For the text-containing cell, return its midpoint in (x, y) coordinate format. 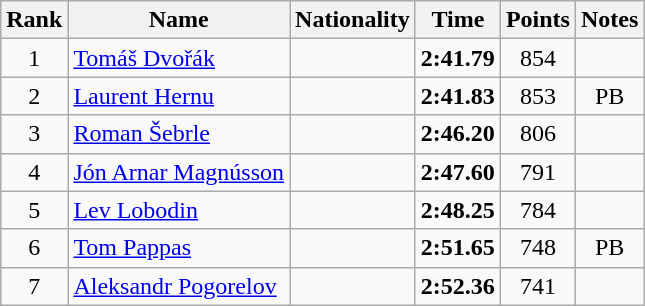
854 (538, 58)
Roman Šebrle (179, 134)
Jón Arnar Magnússon (179, 172)
2:51.65 (458, 248)
791 (538, 172)
Time (458, 20)
Name (179, 20)
2 (34, 96)
Notes (609, 20)
Laurent Hernu (179, 96)
741 (538, 286)
Nationality (353, 20)
2:48.25 (458, 210)
Lev Lobodin (179, 210)
Points (538, 20)
Tomáš Dvořák (179, 58)
Rank (34, 20)
4 (34, 172)
2:41.79 (458, 58)
Aleksandr Pogorelov (179, 286)
853 (538, 96)
2:46.20 (458, 134)
Tom Pappas (179, 248)
2:41.83 (458, 96)
2:47.60 (458, 172)
2:52.36 (458, 286)
5 (34, 210)
748 (538, 248)
806 (538, 134)
1 (34, 58)
6 (34, 248)
784 (538, 210)
7 (34, 286)
3 (34, 134)
